Identify which cell holds the provided text, then report its [X, Y] central coordinate. 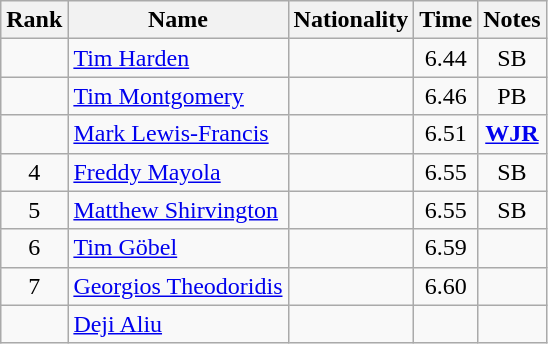
WJR [512, 134]
Tim Harden [178, 58]
Time [446, 20]
Georgios Theodoridis [178, 286]
6.46 [446, 96]
5 [34, 210]
6.44 [446, 58]
Tim Göbel [178, 248]
Notes [512, 20]
PB [512, 96]
Mark Lewis-Francis [178, 134]
6.59 [446, 248]
Rank [34, 20]
6.60 [446, 286]
Nationality [351, 20]
6.51 [446, 134]
6 [34, 248]
Freddy Mayola [178, 172]
4 [34, 172]
Tim Montgomery [178, 96]
Deji Aliu [178, 324]
7 [34, 286]
Name [178, 20]
Matthew Shirvington [178, 210]
